Search for the cell housing the specified text and yield its (x, y) center coordinate. 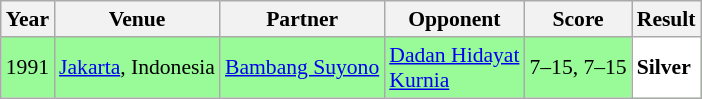
Jakarta, Indonesia (137, 68)
Bambang Suyono (302, 68)
Venue (137, 19)
1991 (28, 68)
Silver (666, 68)
Partner (302, 19)
7–15, 7–15 (578, 68)
Opponent (454, 19)
Dadan Hidayat Kurnia (454, 68)
Year (28, 19)
Score (578, 19)
Result (666, 19)
